Return the (x, y) coordinate for the center point of the cell that contains the specified text.  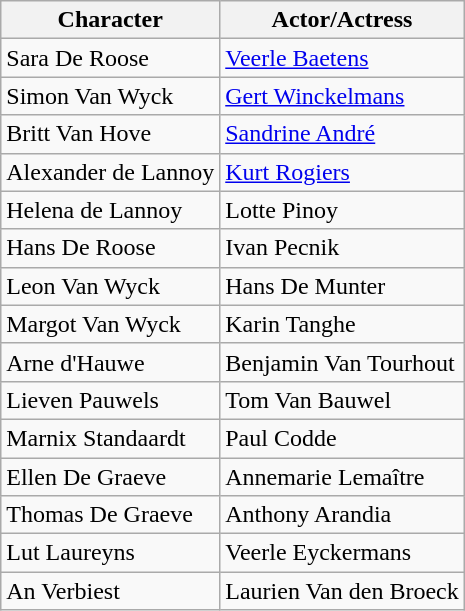
Ellen De Graeve (110, 477)
Hans De Munter (342, 286)
Sara De Roose (110, 58)
Benjamin Van Tourhout (342, 362)
Helena de Lannoy (110, 210)
Laurien Van den Broeck (342, 591)
Britt Van Hove (110, 134)
Thomas De Graeve (110, 515)
Anthony Arandia (342, 515)
Ivan Pecnik (342, 248)
Annemarie Lemaître (342, 477)
An Verbiest (110, 591)
Sandrine André (342, 134)
Lotte Pinoy (342, 210)
Hans De Roose (110, 248)
Margot Van Wyck (110, 324)
Simon Van Wyck (110, 96)
Alexander de Lannoy (110, 172)
Arne d'Hauwe (110, 362)
Karin Tanghe (342, 324)
Kurt Rogiers (342, 172)
Lut Laureyns (110, 553)
Leon Van Wyck (110, 286)
Marnix Standaardt (110, 438)
Paul Codde (342, 438)
Tom Van Bauwel (342, 400)
Character (110, 20)
Veerle Eyckermans (342, 553)
Lieven Pauwels (110, 400)
Gert Winckelmans (342, 96)
Veerle Baetens (342, 58)
Actor/Actress (342, 20)
